Identify which cell holds the provided text, then report its [X, Y] central coordinate. 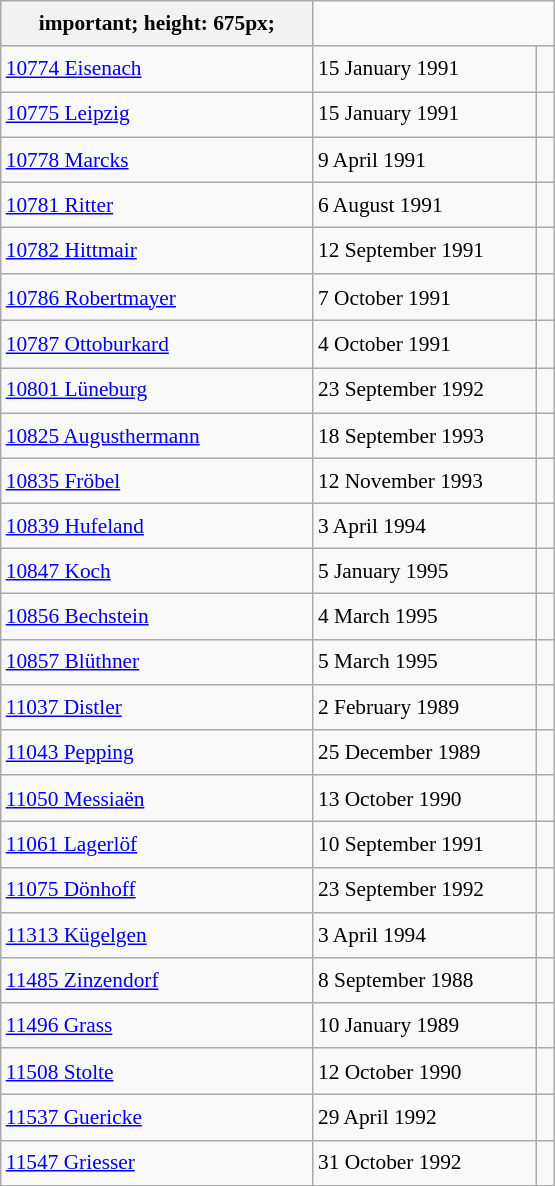
11508 Stolte [157, 1072]
10 September 1991 [424, 844]
10775 Leipzig [157, 114]
6 August 1991 [424, 204]
10839 Hufeland [157, 526]
10856 Bechstein [157, 616]
5 January 1995 [424, 572]
31 October 1992 [424, 1162]
10781 Ritter [157, 204]
4 October 1991 [424, 344]
5 March 1995 [424, 662]
11037 Distler [157, 706]
12 November 1993 [424, 480]
10778 Marcks [157, 160]
10847 Koch [157, 572]
12 October 1990 [424, 1072]
25 December 1989 [424, 752]
10774 Eisenach [157, 68]
11061 Lagerlöf [157, 844]
4 March 1995 [424, 616]
10835 Fröbel [157, 480]
18 September 1993 [424, 436]
11496 Grass [157, 1026]
important; height: 675px; [157, 24]
9 April 1991 [424, 160]
10782 Hittmair [157, 250]
2 February 1989 [424, 706]
11485 Zinzendorf [157, 980]
10801 Lüneburg [157, 390]
10857 Blüthner [157, 662]
11043 Pepping [157, 752]
11547 Griesser [157, 1162]
11537 Guericke [157, 1118]
8 September 1988 [424, 980]
7 October 1991 [424, 298]
10825 Augusthermann [157, 436]
29 April 1992 [424, 1118]
11075 Dönhoff [157, 890]
10787 Ottoburkard [157, 344]
11050 Messiaën [157, 798]
12 September 1991 [424, 250]
10786 Robertmayer [157, 298]
13 October 1990 [424, 798]
11313 Kügelgen [157, 934]
10 January 1989 [424, 1026]
